Return the (X, Y) coordinate for the center point of the cell that contains the specified text.  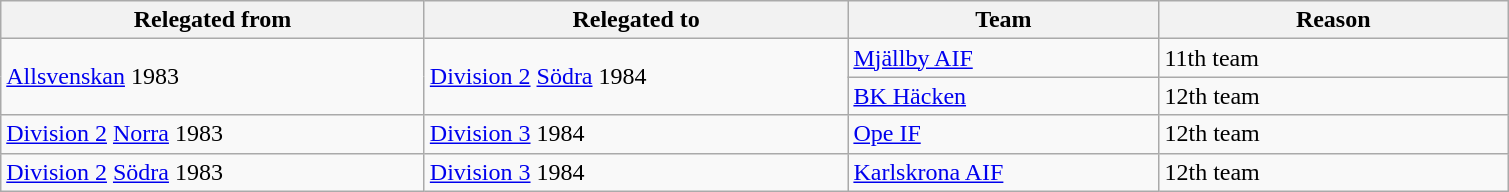
Mjällby AIF (1004, 58)
Division 2 Södra 1984 (636, 77)
Allsvenskan 1983 (213, 77)
Relegated from (213, 20)
Karlskrona AIF (1004, 172)
Reason (1334, 20)
Ope IF (1004, 134)
BK Häcken (1004, 96)
Division 2 Södra 1983 (213, 172)
Relegated to (636, 20)
Division 2 Norra 1983 (213, 134)
11th team (1334, 58)
Team (1004, 20)
